For the text-containing cell, return its midpoint in [x, y] coordinate format. 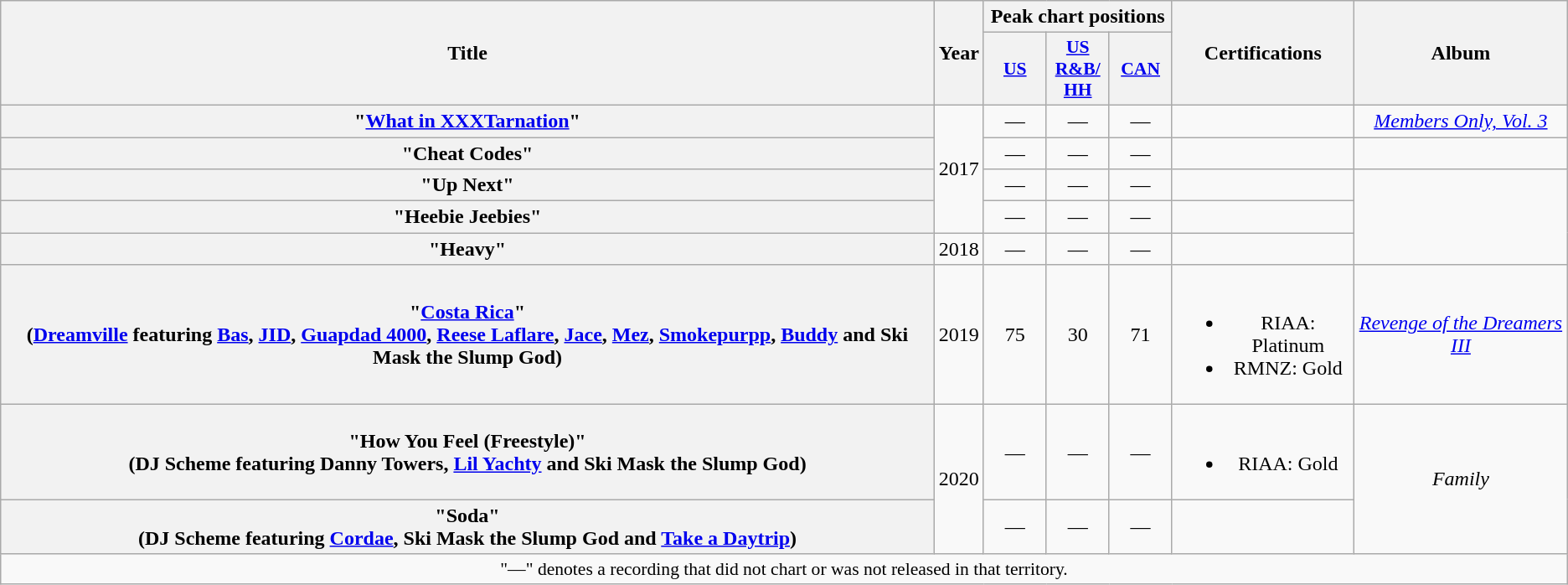
2018 [958, 249]
2019 [958, 335]
"Up Next" [467, 185]
"Heavy" [467, 249]
USR&B/HH [1077, 69]
RIAA: PlatinumRMNZ: Gold [1263, 335]
Revenge of the Dreamers III [1461, 335]
Title [467, 54]
US [1015, 69]
75 [1015, 335]
71 [1141, 335]
RIAA: Gold [1263, 453]
"Heebie Jeebies" [467, 217]
2017 [958, 168]
CAN [1141, 69]
Members Only, Vol. 3 [1461, 121]
30 [1077, 335]
2020 [958, 479]
Peak chart positions [1077, 17]
"Costa Rica"(Dreamville featuring Bas, JID, Guapdad 4000, Reese Laflare, Jace, Mez, Smokepurpp, Buddy and Ski Mask the Slump God) [467, 335]
"—" denotes a recording that did not chart or was not released in that territory. [784, 569]
Album [1461, 54]
Certifications [1263, 54]
"What in XXXTarnation" [467, 121]
Family [1461, 479]
"How You Feel (Freestyle)"(DJ Scheme featuring Danny Towers, Lil Yachty and Ski Mask the Slump God) [467, 453]
Year [958, 54]
"Cheat Codes" [467, 153]
"Soda"(DJ Scheme featuring Cordae, Ski Mask the Slump God and Take a Daytrip) [467, 526]
